Locate the cell with the specified text and output its (X, Y) center coordinate. 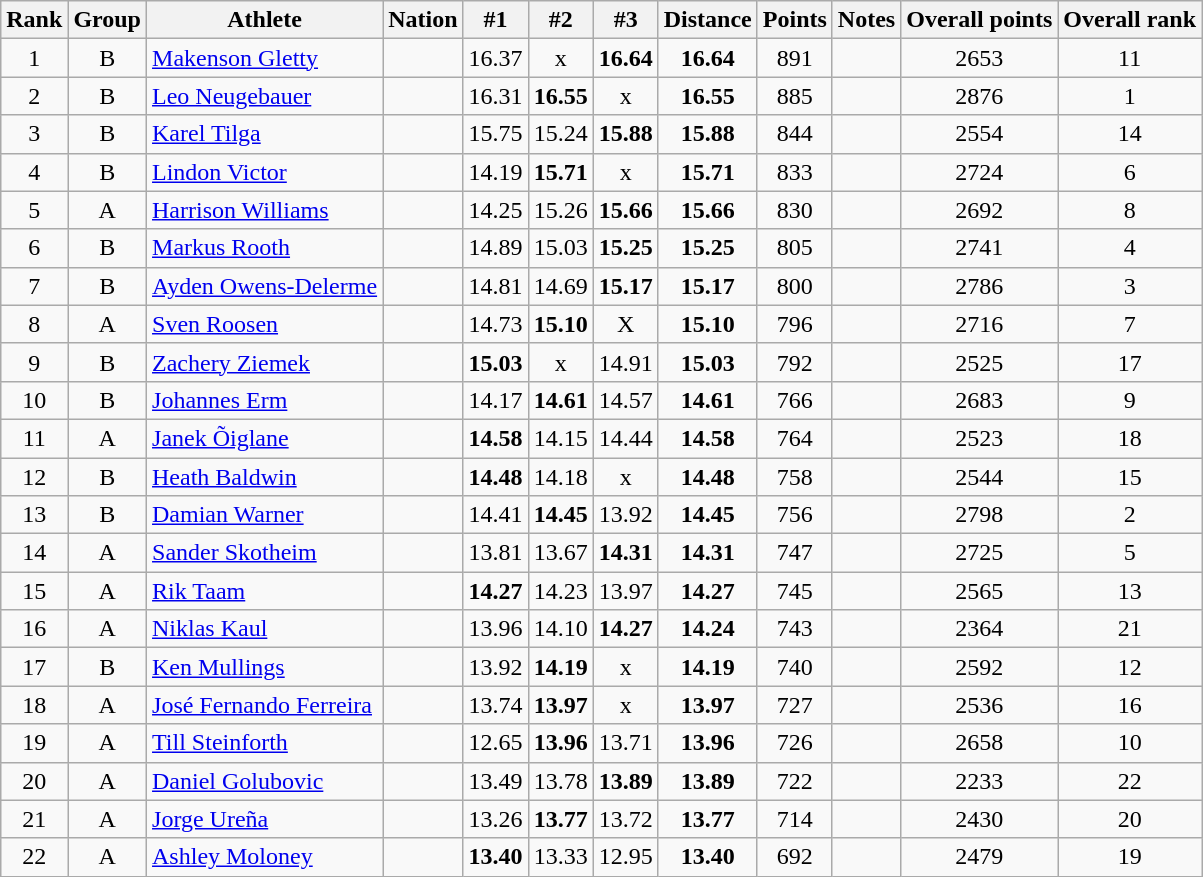
745 (794, 591)
2725 (980, 553)
Ayden Owens-Delerme (265, 286)
Daniel Golubovic (265, 781)
13.33 (560, 857)
Niklas Kaul (265, 629)
Zachery Ziemek (265, 362)
Overall points (980, 20)
764 (794, 438)
830 (794, 210)
891 (794, 58)
2658 (980, 743)
Rank (34, 20)
844 (794, 134)
Till Steinforth (265, 743)
Jorge Ureña (265, 819)
13.78 (560, 781)
12.65 (496, 743)
2479 (980, 857)
Athlete (265, 20)
833 (794, 172)
Distance (708, 20)
Karel Tilga (265, 134)
Damian Warner (265, 515)
885 (794, 96)
Overall rank (1130, 20)
14.23 (560, 591)
14.89 (496, 248)
Leo Neugebauer (265, 96)
15.75 (496, 134)
16.37 (496, 58)
14.25 (496, 210)
José Fernando Ferreira (265, 705)
13.74 (496, 705)
2716 (980, 324)
722 (794, 781)
14.69 (560, 286)
2741 (980, 248)
727 (794, 705)
2544 (980, 477)
15.24 (560, 134)
2724 (980, 172)
2536 (980, 705)
13.72 (626, 819)
15.26 (560, 210)
2525 (980, 362)
714 (794, 819)
14.17 (496, 400)
2430 (980, 819)
2364 (980, 629)
14.15 (560, 438)
740 (794, 667)
2798 (980, 515)
726 (794, 743)
14.18 (560, 477)
13.26 (496, 819)
#3 (626, 20)
Rik Taam (265, 591)
2233 (980, 781)
Group (108, 20)
14.81 (496, 286)
Johannes Erm (265, 400)
800 (794, 286)
Heath Baldwin (265, 477)
12.95 (626, 857)
#1 (496, 20)
2523 (980, 438)
2554 (980, 134)
Sander Skotheim (265, 553)
14.24 (708, 629)
2592 (980, 667)
Ken Mullings (265, 667)
Makenson Gletty (265, 58)
X (626, 324)
Notes (866, 20)
Ashley Moloney (265, 857)
2653 (980, 58)
Markus Rooth (265, 248)
747 (794, 553)
14.41 (496, 515)
13.49 (496, 781)
13.81 (496, 553)
14.91 (626, 362)
2565 (980, 591)
14.10 (560, 629)
Lindon Victor (265, 172)
2692 (980, 210)
14.44 (626, 438)
14.57 (626, 400)
Sven Roosen (265, 324)
#2 (560, 20)
14.73 (496, 324)
Harrison Williams (265, 210)
2683 (980, 400)
2876 (980, 96)
743 (794, 629)
Janek Õiglane (265, 438)
805 (794, 248)
13.67 (560, 553)
13.71 (626, 743)
766 (794, 400)
756 (794, 515)
758 (794, 477)
16.31 (496, 96)
796 (794, 324)
2786 (980, 286)
792 (794, 362)
692 (794, 857)
Points (794, 20)
Nation (423, 20)
